Capture the cell that displays the provided text and extract its (x, y) central coordinate. 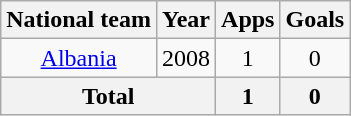
Albania (79, 58)
2008 (186, 58)
Apps (248, 20)
Goals (315, 20)
Total (108, 96)
National team (79, 20)
Year (186, 20)
